Output the (X, Y) coordinate of the center of the cell containing the given text.  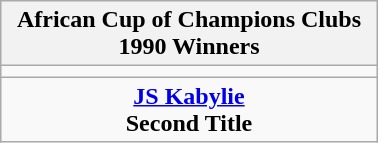
African Cup of Champions Clubs1990 Winners (189, 34)
JS KabylieSecond Title (189, 110)
